Return the [x, y] coordinate for the center point of the cell that contains the specified text.  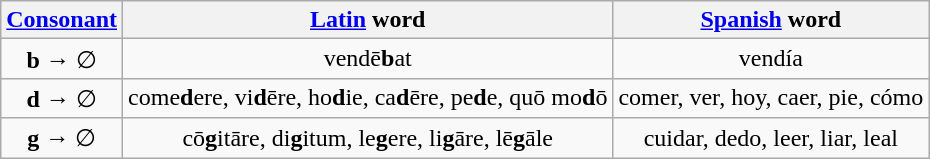
b → ∅ [62, 59]
vendēbat [368, 59]
d → ∅ [62, 98]
cōgitāre, digitum, legere, ligāre, lēgāle [368, 138]
comer, ver, hoy, caer, pie, cómo [771, 98]
cuidar, dedo, leer, liar, leal [771, 138]
Latin word [368, 20]
vendía [771, 59]
g → ∅ [62, 138]
comedere, vidēre, hodie, cadēre, pede, quō modō [368, 98]
Spanish word [771, 20]
Consonant [62, 20]
